Determine the (X, Y) coordinate at the center of the cell enclosing the given text.  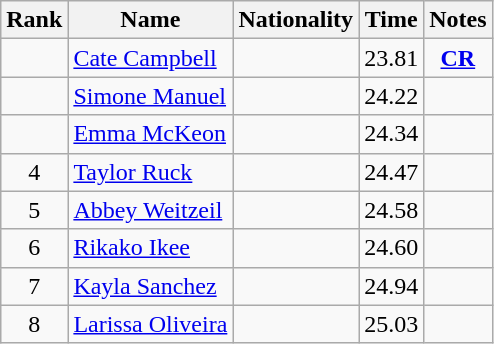
25.03 (392, 324)
Abbey Weitzeil (150, 210)
24.34 (392, 134)
6 (34, 248)
24.22 (392, 96)
Cate Campbell (150, 58)
24.60 (392, 248)
24.47 (392, 172)
CR (458, 58)
7 (34, 286)
Kayla Sanchez (150, 286)
8 (34, 324)
24.94 (392, 286)
Name (150, 20)
5 (34, 210)
Rikako Ikee (150, 248)
4 (34, 172)
24.58 (392, 210)
Notes (458, 20)
Taylor Ruck (150, 172)
Nationality (296, 20)
Emma McKeon (150, 134)
23.81 (392, 58)
Rank (34, 20)
Time (392, 20)
Simone Manuel (150, 96)
Larissa Oliveira (150, 324)
